Detect which cell encompasses the target text, then output its [x, y] center coordinate. 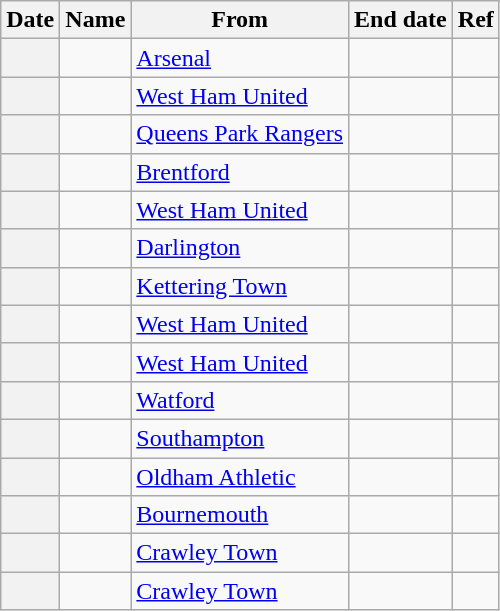
Darlington [240, 248]
Date [30, 20]
Southampton [240, 438]
Arsenal [240, 58]
Kettering Town [240, 286]
End date [401, 20]
Ref [476, 20]
Watford [240, 400]
Brentford [240, 172]
Oldham Athletic [240, 477]
Name [96, 20]
Queens Park Rangers [240, 134]
Bournemouth [240, 515]
From [240, 20]
